Identify which cell holds the provided text, then report its (X, Y) central coordinate. 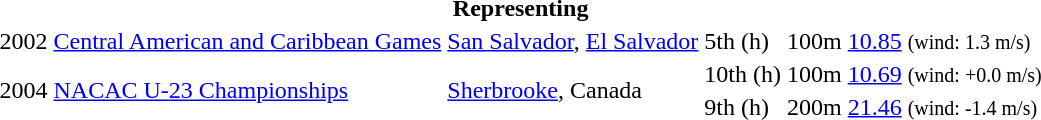
Central American and Caribbean Games (248, 41)
5th (h) (743, 41)
10th (h) (743, 74)
San Salvador, El Salvador (573, 41)
